Detect which cell encompasses the target text, then output its (X, Y) center coordinate. 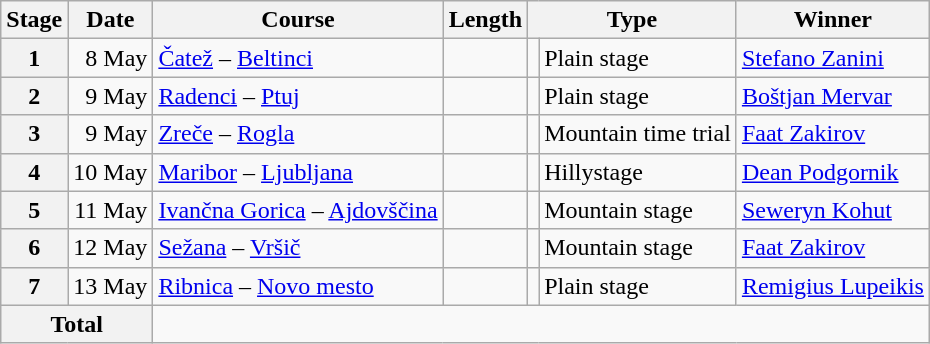
Stage (34, 20)
1 (34, 58)
Course (298, 20)
Čatež – Beltinci (298, 58)
Ivančna Gorica – Ajdovščina (298, 210)
Mountain time trial (638, 134)
6 (34, 248)
Ribnica – Novo mesto (298, 286)
3 (34, 134)
Total (77, 324)
7 (34, 286)
Maribor – Ljubljana (298, 172)
Remigius Lupeikis (832, 286)
5 (34, 210)
4 (34, 172)
Winner (832, 20)
Zreče – Rogla (298, 134)
Length (485, 20)
Date (110, 20)
Sežana – Vršič (298, 248)
Boštjan Mervar (832, 96)
Dean Podgornik (832, 172)
Type (632, 20)
Stefano Zanini (832, 58)
8 May (110, 58)
10 May (110, 172)
Seweryn Kohut (832, 210)
13 May (110, 286)
Hillystage (638, 172)
11 May (110, 210)
2 (34, 96)
Radenci – Ptuj (298, 96)
12 May (110, 248)
